Pinpoint the cell where the given text exists, returning its [X, Y] midpoint coordinate. 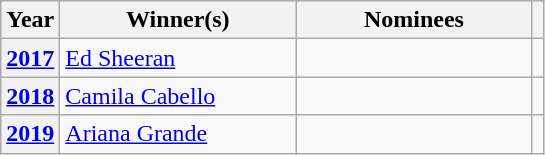
2017 [30, 58]
Year [30, 20]
Ariana Grande [178, 134]
2019 [30, 134]
Camila Cabello [178, 96]
2018 [30, 96]
Winner(s) [178, 20]
Nominees [414, 20]
Ed Sheeran [178, 58]
